For the text-containing cell, return its midpoint in [x, y] coordinate format. 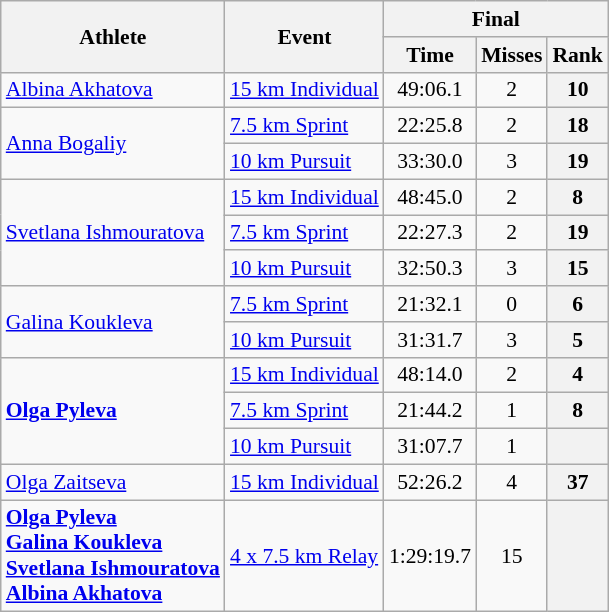
Albina Akhatova [113, 90]
Olga Pyleva [113, 410]
Misses [512, 55]
31:31.7 [430, 340]
48:45.0 [430, 197]
Olga PylevaGalina KouklevaSvetlana IshmouratovaAlbina Akhatova [113, 556]
49:06.1 [430, 90]
6 [578, 304]
Time [430, 55]
10 [578, 90]
Event [304, 36]
5 [578, 340]
22:27.3 [430, 233]
Olga Zaitseva [113, 482]
37 [578, 482]
Athlete [113, 36]
21:44.2 [430, 411]
31:07.7 [430, 447]
Galina Koukleva [113, 322]
21:32.1 [430, 304]
Rank [578, 55]
Anna Bogaliy [113, 144]
33:30.0 [430, 162]
32:50.3 [430, 269]
Svetlana Ishmouratova [113, 232]
52:26.2 [430, 482]
18 [578, 126]
22:25.8 [430, 126]
1:29:19.7 [430, 556]
Final [496, 19]
0 [512, 304]
48:14.0 [430, 375]
4 x 7.5 km Relay [304, 556]
